Extract the (X, Y) coordinate from the center of the cell holding the provided text.  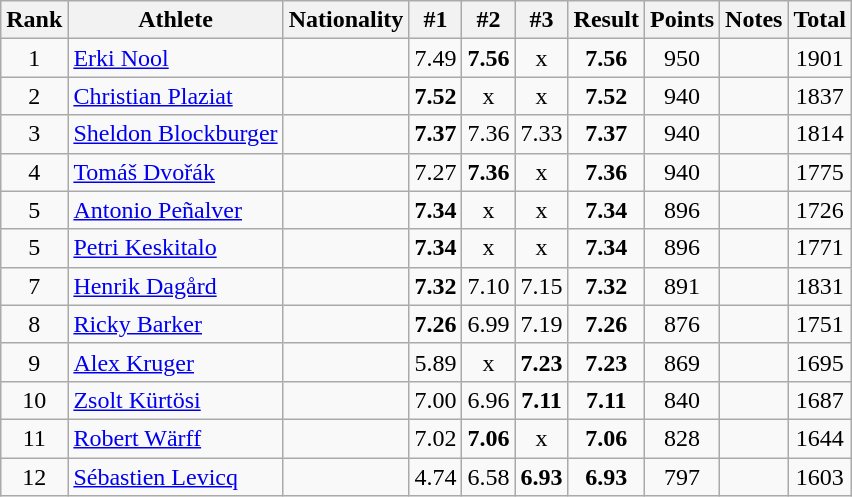
6.58 (488, 477)
10 (34, 400)
Tomáš Dvořák (176, 172)
1771 (820, 248)
1751 (820, 324)
Henrik Dagård (176, 286)
7.10 (488, 286)
Notes (754, 20)
Sheldon Blockburger (176, 134)
1901 (820, 58)
7.15 (542, 286)
Points (682, 20)
7.33 (542, 134)
1837 (820, 96)
Total (820, 20)
1 (34, 58)
891 (682, 286)
12 (34, 477)
1831 (820, 286)
1775 (820, 172)
8 (34, 324)
840 (682, 400)
4.74 (436, 477)
7.00 (436, 400)
Sébastien Levicq (176, 477)
828 (682, 438)
1726 (820, 210)
7.02 (436, 438)
7.19 (542, 324)
Nationality (346, 20)
1695 (820, 362)
7.27 (436, 172)
7.49 (436, 58)
Result (606, 20)
1644 (820, 438)
5.89 (436, 362)
Antonio Peñalver (176, 210)
#3 (542, 20)
2 (34, 96)
Robert Wärff (176, 438)
1687 (820, 400)
Petri Keskitalo (176, 248)
3 (34, 134)
6.99 (488, 324)
#2 (488, 20)
11 (34, 438)
4 (34, 172)
7 (34, 286)
1603 (820, 477)
Christian Plaziat (176, 96)
Erki Nool (176, 58)
Rank (34, 20)
#1 (436, 20)
Alex Kruger (176, 362)
Ricky Barker (176, 324)
Athlete (176, 20)
1814 (820, 134)
797 (682, 477)
950 (682, 58)
Zsolt Kürtösi (176, 400)
9 (34, 362)
876 (682, 324)
6.96 (488, 400)
869 (682, 362)
